Return the (X, Y) coordinate for the center point of the cell that contains the specified text.  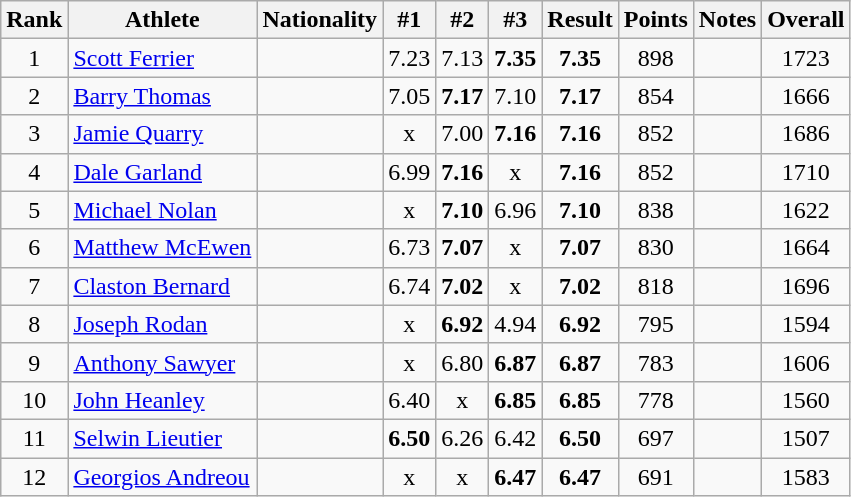
6 (34, 248)
12 (34, 477)
6.26 (462, 438)
Dale Garland (162, 172)
1606 (806, 362)
1710 (806, 172)
2 (34, 96)
Matthew McEwen (162, 248)
1664 (806, 248)
795 (656, 324)
1560 (806, 400)
1686 (806, 134)
#2 (462, 20)
1 (34, 58)
1583 (806, 477)
Michael Nolan (162, 210)
6.42 (516, 438)
898 (656, 58)
1666 (806, 96)
10 (34, 400)
4 (34, 172)
Overall (806, 20)
7 (34, 286)
6.40 (410, 400)
9 (34, 362)
6.73 (410, 248)
6.80 (462, 362)
1507 (806, 438)
783 (656, 362)
818 (656, 286)
697 (656, 438)
John Heanley (162, 400)
7.00 (462, 134)
7.13 (462, 58)
830 (656, 248)
7.05 (410, 96)
Athlete (162, 20)
3 (34, 134)
Points (656, 20)
8 (34, 324)
5 (34, 210)
Jamie Quarry (162, 134)
#3 (516, 20)
Joseph Rodan (162, 324)
Notes (727, 20)
11 (34, 438)
Claston Bernard (162, 286)
Scott Ferrier (162, 58)
854 (656, 96)
6.96 (516, 210)
838 (656, 210)
1594 (806, 324)
Barry Thomas (162, 96)
Georgios Andreou (162, 477)
Anthony Sawyer (162, 362)
4.94 (516, 324)
1696 (806, 286)
778 (656, 400)
6.99 (410, 172)
#1 (410, 20)
6.74 (410, 286)
Selwin Lieutier (162, 438)
691 (656, 477)
1622 (806, 210)
1723 (806, 58)
Rank (34, 20)
Result (580, 20)
7.23 (410, 58)
Nationality (320, 20)
